Output the [x, y] coordinate of the center of the cell containing the given text.  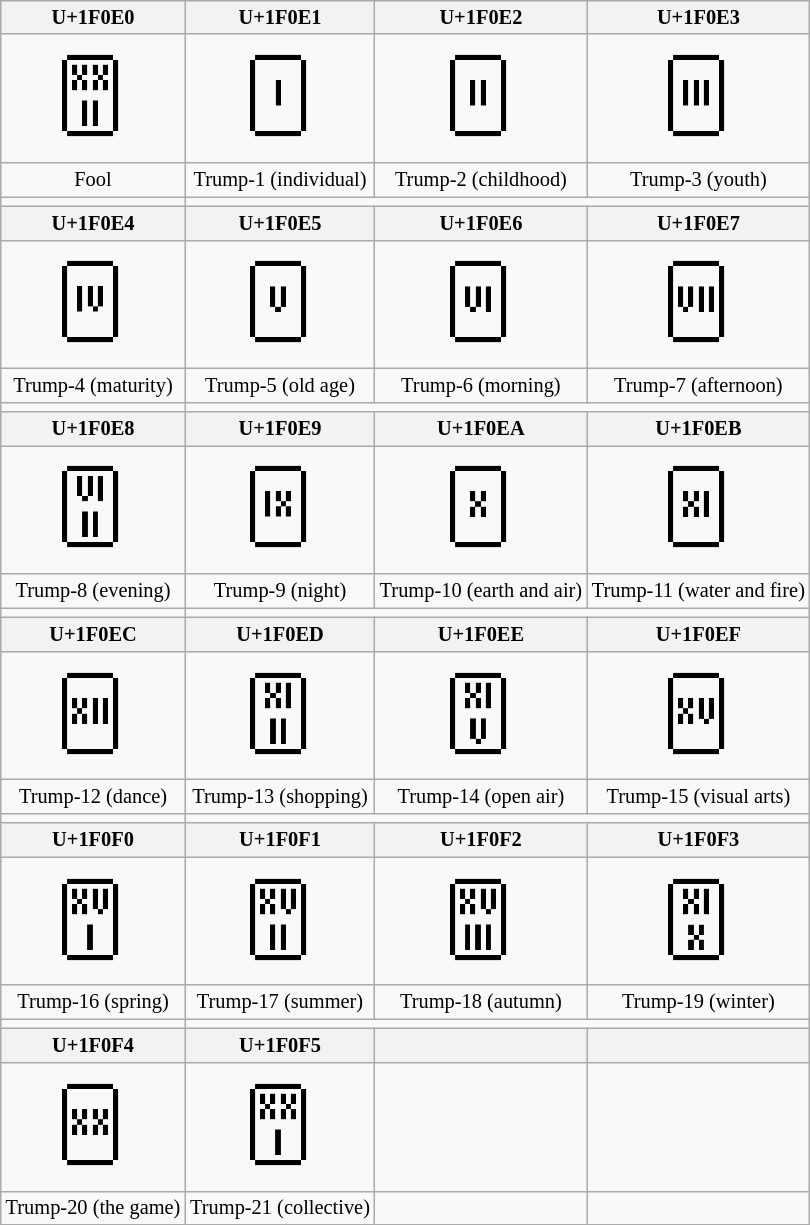
Trump-4 (maturity) [93, 385]
U+1F0EF [698, 634]
🃯 [698, 716]
Trump-18 (autumn) [481, 1002]
U+1F0F0 [93, 840]
Trump-12 (dance) [93, 796]
U+1F0EE [481, 634]
U+1F0F1 [280, 840]
U+1F0E7 [698, 223]
🃵 [280, 1126]
U+1F0ED [280, 634]
Trump-14 (open air) [481, 796]
🃡 [280, 98]
🃦 [481, 304]
U+1F0F4 [93, 1045]
🃫 [698, 510]
U+1F0E0 [93, 17]
🃭 [280, 716]
Trump-20 (the game) [93, 1208]
U+1F0F3 [698, 840]
Trump-9 (night) [280, 591]
🃬 [93, 716]
U+1F0E5 [280, 223]
Trump-2 (childhood) [481, 180]
U+1F0E4 [93, 223]
🃴 [93, 1126]
🃢 [481, 98]
Trump-17 (summer) [280, 1002]
U+1F0E2 [481, 17]
U+1F0E3 [698, 17]
🃤 [93, 304]
🃥 [280, 304]
Fool [93, 180]
U+1F0EC [93, 634]
🃧 [698, 304]
Trump-19 (winter) [698, 1002]
🃰 [93, 920]
🃠 [93, 98]
U+1F0E1 [280, 17]
U+1F0EB [698, 429]
U+1F0E8 [93, 429]
Trump-21 (collective) [280, 1208]
U+1F0F5 [280, 1045]
Trump-15 (visual arts) [698, 796]
U+1F0E9 [280, 429]
🃣 [698, 98]
U+1F0E6 [481, 223]
Trump-8 (evening) [93, 591]
Trump-6 (morning) [481, 385]
Trump-16 (spring) [93, 1002]
🃮 [481, 716]
🃪 [481, 510]
Trump-7 (afternoon) [698, 385]
Trump-13 (shopping) [280, 796]
U+1F0EA [481, 429]
U+1F0F2 [481, 840]
Trump-3 (youth) [698, 180]
Trump-1 (individual) [280, 180]
Trump-11 (water and fire) [698, 591]
🃲 [481, 920]
🃳 [698, 920]
🃨 [93, 510]
🃩 [280, 510]
Trump-5 (old age) [280, 385]
🃱 [280, 920]
Trump-10 (earth and air) [481, 591]
